Locate the cell with the specified text and output its (x, y) center coordinate. 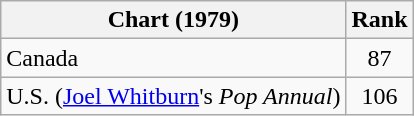
Chart (1979) (174, 20)
Rank (380, 20)
87 (380, 58)
Canada (174, 58)
U.S. (Joel Whitburn's Pop Annual) (174, 96)
106 (380, 96)
